For the text-containing cell, return its midpoint in [x, y] coordinate format. 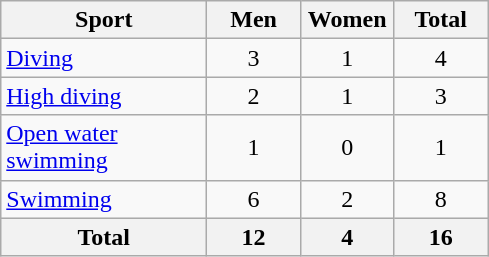
Open water swimming [104, 148]
Women [347, 20]
0 [347, 148]
8 [441, 199]
High diving [104, 96]
Sport [104, 20]
Swimming [104, 199]
Men [254, 20]
16 [441, 237]
Diving [104, 58]
12 [254, 237]
6 [254, 199]
